Search for the cell housing the specified text and yield its (X, Y) center coordinate. 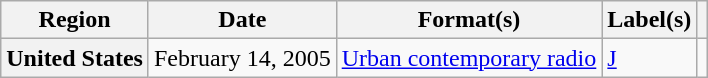
February 14, 2005 (242, 58)
Region (75, 20)
J (650, 58)
Urban contemporary radio (469, 58)
Date (242, 20)
Label(s) (650, 20)
Format(s) (469, 20)
United States (75, 58)
